Determine the (X, Y) coordinate at the center of the cell enclosing the given text.  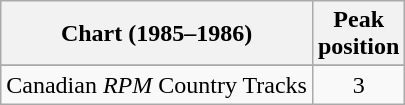
Peakposition (358, 34)
Canadian RPM Country Tracks (157, 85)
3 (358, 85)
Chart (1985–1986) (157, 34)
